Output the (X, Y) coordinate of the center of the cell containing the given text.  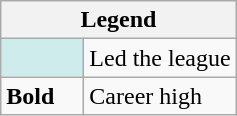
Legend (118, 20)
Led the league (160, 58)
Bold (42, 96)
Career high (160, 96)
